Return [X, Y] of the center of cell containing provided text 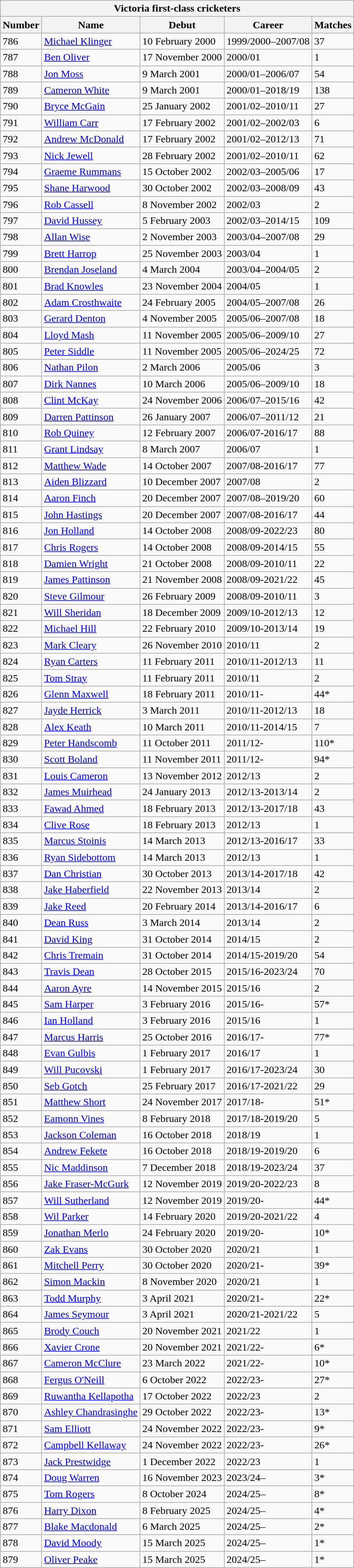
796 [21, 205]
27* [333, 1380]
Blake Macdonald [91, 1527]
18 December 2009 [182, 612]
8* [333, 1494]
825 [21, 678]
Jake Reed [91, 906]
4 March 2004 [182, 270]
2 November 2003 [182, 237]
809 [21, 416]
2019/20-2022/23 [268, 1184]
80 [333, 531]
824 [21, 661]
2012/13-2013/14 [268, 792]
Xavier Crone [91, 1347]
859 [21, 1233]
2006/07 [268, 449]
Jake Haberfield [91, 890]
4* [333, 1510]
2018/19 [268, 1135]
2 March 2006 [182, 368]
844 [21, 988]
12 [333, 612]
2021/22 [268, 1331]
22 [333, 564]
814 [21, 498]
Chris Rogers [91, 547]
843 [21, 971]
45 [333, 580]
815 [21, 515]
829 [21, 743]
David King [91, 939]
Allan Wise [91, 237]
70 [333, 971]
856 [21, 1184]
Clive Rose [91, 825]
22 February 2010 [182, 629]
Sam Harper [91, 1004]
Fergus O'Neill [91, 1380]
864 [21, 1315]
2016/17- [268, 1037]
Cameron McClure [91, 1363]
2012/13-2017/18 [268, 808]
2009/10-2012/13 [268, 612]
816 [21, 531]
Nic Maddinson [91, 1167]
863 [21, 1298]
787 [21, 57]
2009/10-2013/14 [268, 629]
Dean Russ [91, 923]
2015/16-2023/24 [268, 971]
Harry Dixon [91, 1510]
4 November 2005 [182, 319]
2018/19-2023/24 [268, 1167]
876 [21, 1510]
812 [21, 465]
Fawad Ahmed [91, 808]
Wil Parker [91, 1216]
3 March 2011 [182, 710]
11 [333, 661]
Jackson Coleman [91, 1135]
810 [21, 433]
Louis Cameron [91, 776]
834 [21, 825]
860 [21, 1249]
2006/07–2015/16 [268, 400]
813 [21, 482]
22 November 2013 [182, 890]
2018/19-2019/20 [268, 1151]
Jon Moss [91, 74]
Will Sutherland [91, 1200]
786 [21, 41]
836 [21, 857]
826 [21, 694]
60 [333, 498]
Glenn Maxwell [91, 694]
802 [21, 302]
875 [21, 1494]
849 [21, 1070]
820 [21, 596]
Simon Mackin [91, 1282]
Adam Crosthwaite [91, 302]
21 October 2008 [182, 564]
Darren Pattinson [91, 416]
858 [21, 1216]
850 [21, 1086]
Matthew Short [91, 1102]
2019/20-2021/22 [268, 1216]
879 [21, 1559]
25 February 2017 [182, 1086]
822 [21, 629]
28 October 2015 [182, 971]
2013/14-2017/18 [268, 874]
2004/05 [268, 286]
Peter Siddle [91, 351]
62 [333, 155]
2003/04 [268, 253]
25 January 2002 [182, 106]
29 October 2022 [182, 1412]
871 [21, 1429]
2006/07-2016/17 [268, 433]
4 [333, 1216]
842 [21, 955]
30 October 2002 [182, 188]
Dan Christian [91, 874]
Scott Boland [91, 760]
10 March 2006 [182, 384]
Nathan Pilon [91, 368]
5 February 2003 [182, 221]
857 [21, 1200]
795 [21, 188]
2002/03–2014/15 [268, 221]
24 February 2005 [182, 302]
Number [21, 25]
44 [333, 515]
26* [333, 1445]
830 [21, 760]
Brendan Joseland [91, 270]
20 February 2014 [182, 906]
Victoria first-class cricketers [177, 9]
26 November 2010 [182, 645]
2014/15-2019/20 [268, 955]
51* [333, 1102]
Debut [182, 25]
2015/16- [268, 1004]
Michael Hill [91, 629]
803 [21, 319]
25 November 2003 [182, 253]
801 [21, 286]
2004/05–2007/08 [268, 302]
8 March 2007 [182, 449]
James Seymour [91, 1315]
Andrew McDonald [91, 139]
2005/06–2024/25 [268, 351]
2023/24– [268, 1478]
793 [21, 155]
13* [333, 1412]
Ryan Sidebottom [91, 857]
847 [21, 1037]
866 [21, 1347]
Nick Jewell [91, 155]
17 [333, 172]
21 November 2008 [182, 580]
2020/21-2021/22 [268, 1315]
21 [333, 416]
Jake Fraser-McGurk [91, 1184]
13 November 2012 [182, 776]
Matthew Wade [91, 465]
8 November 2020 [182, 1282]
71 [333, 139]
24 November 2006 [182, 400]
19 [333, 629]
848 [21, 1053]
870 [21, 1412]
David Moody [91, 1543]
807 [21, 384]
Evan Gulbis [91, 1053]
Travis Dean [91, 971]
11 October 2011 [182, 743]
Rob Cassell [91, 205]
3* [333, 1478]
873 [21, 1461]
30 October 2013 [182, 874]
2000/01–2018/19 [268, 90]
2005/06–2007/08 [268, 319]
Tom Stray [91, 678]
835 [21, 841]
David Hussey [91, 221]
94* [333, 760]
Tom Rogers [91, 1494]
Ian Holland [91, 1021]
88 [333, 433]
William Carr [91, 123]
804 [21, 335]
26 February 2009 [182, 596]
Lloyd Mash [91, 335]
827 [21, 710]
797 [21, 221]
138 [333, 90]
Clint McKay [91, 400]
2008/09-2022/23 [268, 531]
James Pattinson [91, 580]
817 [21, 547]
792 [21, 139]
17 October 2022 [182, 1396]
22* [333, 1298]
2003/04–2007/08 [268, 237]
Aaron Ayre [91, 988]
2001/02–2012/13 [268, 139]
Sam Elliott [91, 1429]
877 [21, 1527]
833 [21, 808]
77* [333, 1037]
24 February 2020 [182, 1233]
Matches [333, 25]
Marcus Harris [91, 1037]
10 December 2007 [182, 482]
791 [21, 123]
James Muirhead [91, 792]
17 November 2000 [182, 57]
8 [333, 1184]
8 February 2025 [182, 1510]
24 November 2017 [182, 1102]
Brody Couch [91, 1331]
831 [21, 776]
Ryan Carters [91, 661]
Marcus Stoinis [91, 841]
Campbell Kellaway [91, 1445]
23 March 2022 [182, 1363]
Aaron Finch [91, 498]
2016/17-2021/22 [268, 1086]
2007/08 [268, 482]
Aiden Blizzard [91, 482]
838 [21, 890]
821 [21, 612]
6 March 2025 [182, 1527]
14 November 2015 [182, 988]
Chris Tremain [91, 955]
2013/14-2016/17 [268, 906]
Ruwantha Kellapotha [91, 1396]
9* [333, 1429]
Steve Gilmour [91, 596]
18 February 2011 [182, 694]
Damien Wright [91, 564]
77 [333, 465]
854 [21, 1151]
Shane Harwood [91, 188]
808 [21, 400]
109 [333, 221]
Name [91, 25]
John Hastings [91, 515]
Rob Quiney [91, 433]
805 [21, 351]
840 [21, 923]
Will Sheridan [91, 612]
2002/03–2005/06 [268, 172]
794 [21, 172]
Seb Gotch [91, 1086]
Jack Prestwidge [91, 1461]
868 [21, 1380]
2010/11- [268, 694]
Graeme Rummans [91, 172]
2008/09-2021/22 [268, 580]
869 [21, 1396]
839 [21, 906]
Eamonn Vines [91, 1119]
832 [21, 792]
865 [21, 1331]
2000/01–2006/07 [268, 74]
Michael Klinger [91, 41]
2002/03–2008/09 [268, 188]
2016/17 [268, 1053]
2012/13-2016/17 [268, 841]
845 [21, 1004]
26 [333, 302]
853 [21, 1135]
861 [21, 1266]
72 [333, 351]
2010/11-2014/15 [268, 727]
Mitchell Perry [91, 1266]
2005/06 [268, 368]
7 [333, 727]
823 [21, 645]
Gerard Denton [91, 319]
39* [333, 1266]
26 January 2007 [182, 416]
12 February 2007 [182, 433]
2007/08–2019/20 [268, 498]
789 [21, 90]
8 February 2018 [182, 1119]
23 November 2004 [182, 286]
862 [21, 1282]
Brett Harrop [91, 253]
874 [21, 1478]
818 [21, 564]
1 December 2022 [182, 1461]
2017/18- [268, 1102]
811 [21, 449]
110* [333, 743]
2003/04–2004/05 [268, 270]
30 [333, 1070]
2017/18-2019/20 [268, 1119]
28 February 2002 [182, 155]
872 [21, 1445]
2014/15 [268, 939]
Oliver Peake [91, 1559]
10 February 2000 [182, 41]
2002/03 [268, 205]
2000/01 [268, 57]
790 [21, 106]
8 November 2002 [182, 205]
867 [21, 1363]
Ashley Chandrasinghe [91, 1412]
855 [21, 1167]
14 February 2020 [182, 1216]
Zak Evans [91, 1249]
2001/02–2002/03 [268, 123]
799 [21, 253]
837 [21, 874]
15 October 2002 [182, 172]
2006/07–2011/12 [268, 416]
Doug Warren [91, 1478]
806 [21, 368]
Brad Knowles [91, 286]
3 March 2014 [182, 923]
2* [333, 1527]
Todd Murphy [91, 1298]
851 [21, 1102]
14 October 2007 [182, 465]
Cameron White [91, 90]
6* [333, 1347]
57* [333, 1004]
798 [21, 237]
10 March 2011 [182, 727]
2008/09-2014/15 [268, 547]
Mark Cleary [91, 645]
Jonathan Merlo [91, 1233]
Jayde Herrick [91, 710]
25 October 2016 [182, 1037]
7 December 2018 [182, 1167]
828 [21, 727]
Bryce McGain [91, 106]
2016/17-2023/24 [268, 1070]
33 [333, 841]
841 [21, 939]
852 [21, 1119]
16 November 2023 [182, 1478]
Jon Holland [91, 531]
819 [21, 580]
Alex Keath [91, 727]
Ben Oliver [91, 57]
Career [268, 25]
Grant Lindsay [91, 449]
Peter Handscomb [91, 743]
Andrew Fekete [91, 1151]
1999/2000–2007/08 [268, 41]
788 [21, 74]
24 January 2013 [182, 792]
846 [21, 1021]
Will Pucovski [91, 1070]
8 October 2024 [182, 1494]
800 [21, 270]
55 [333, 547]
Dirk Nannes [91, 384]
6 October 2022 [182, 1380]
878 [21, 1543]
11 November 2011 [182, 760]
